Locate the cell with the specified text and output its [X, Y] center coordinate. 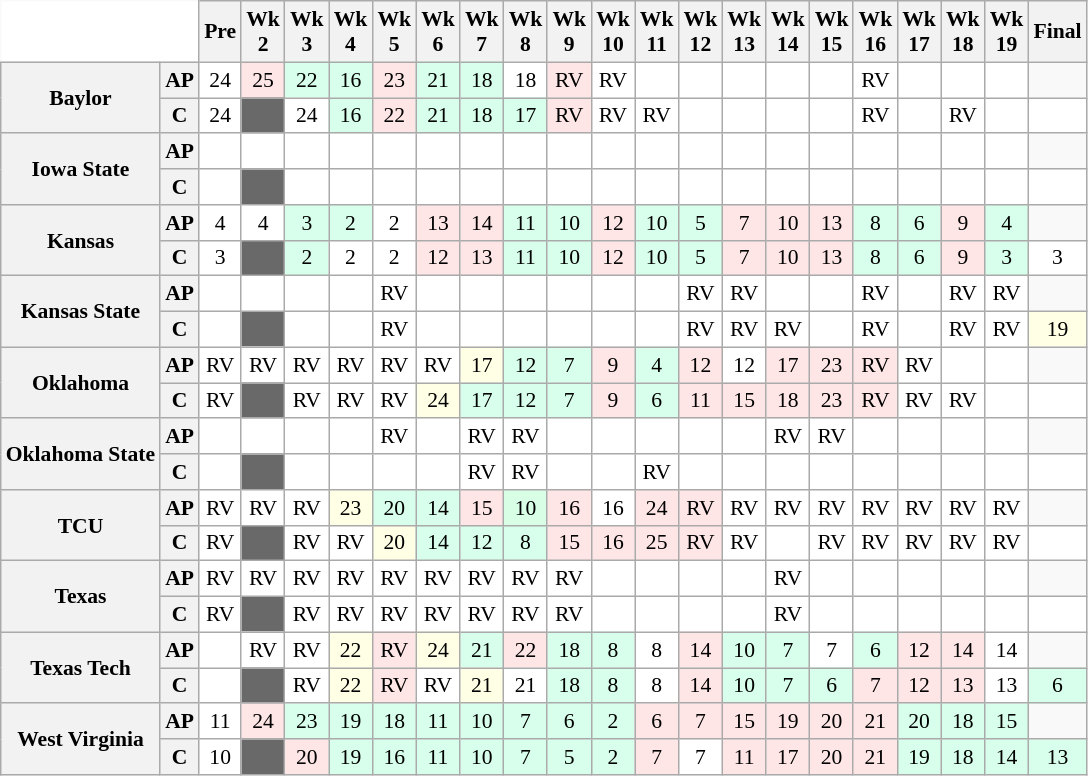
Kansas State [80, 312]
Wk17 [919, 32]
Wk11 [657, 32]
Kansas [80, 240]
Oklahoma State [80, 454]
West Virginia [80, 740]
Pre [220, 32]
Wk2 [263, 32]
Wk10 [613, 32]
Wk13 [744, 32]
Baylor [80, 98]
TCU [80, 526]
Wk18 [963, 32]
Wk8 [526, 32]
Iowa State [80, 170]
Final [1057, 32]
Wk9 [569, 32]
Wk4 [351, 32]
Oklahoma [80, 382]
Wk16 [875, 32]
Wk5 [394, 32]
Wk14 [788, 32]
Wk7 [482, 32]
Wk12 [701, 32]
Texas Tech [80, 668]
Texas [80, 596]
Wk3 [307, 32]
Wk19 [1007, 32]
Wk15 [832, 32]
Wk6 [438, 32]
